Identify which cell holds the provided text, then report its (X, Y) central coordinate. 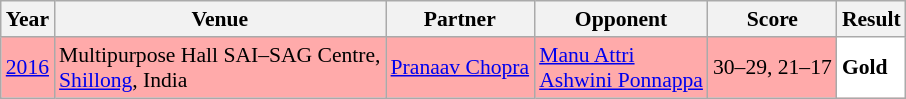
Pranaav Chopra (460, 68)
Result (872, 19)
Year (28, 19)
30–29, 21–17 (772, 68)
Venue (220, 19)
Manu Attri Ashwini Ponnappa (621, 68)
Multipurpose Hall SAI–SAG Centre,Shillong, India (220, 68)
Score (772, 19)
Opponent (621, 19)
Gold (872, 68)
2016 (28, 68)
Partner (460, 19)
